Extract the (x, y) coordinate from the center of the cell holding the provided text.  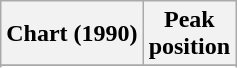
Peakposition (189, 34)
Chart (1990) (72, 34)
